Capture the cell that displays the provided text and extract its [X, Y] central coordinate. 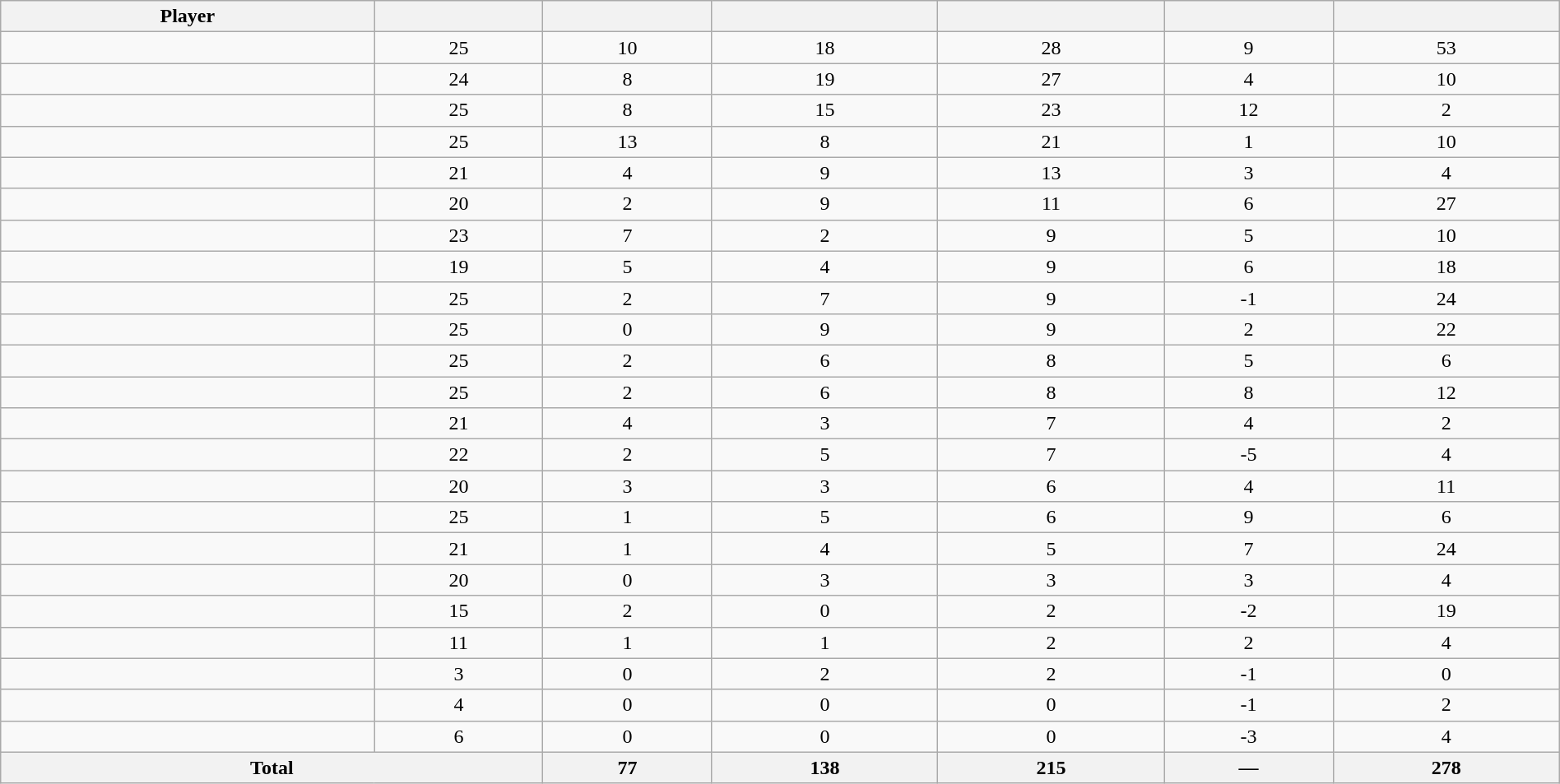
278 [1446, 768]
-2 [1249, 611]
-5 [1249, 455]
138 [824, 768]
28 [1052, 48]
Total [272, 768]
-3 [1249, 736]
215 [1052, 768]
— [1249, 768]
77 [627, 768]
53 [1446, 48]
Player [188, 16]
